Extract the (x, y) coordinate from the center of the cell holding the provided text.  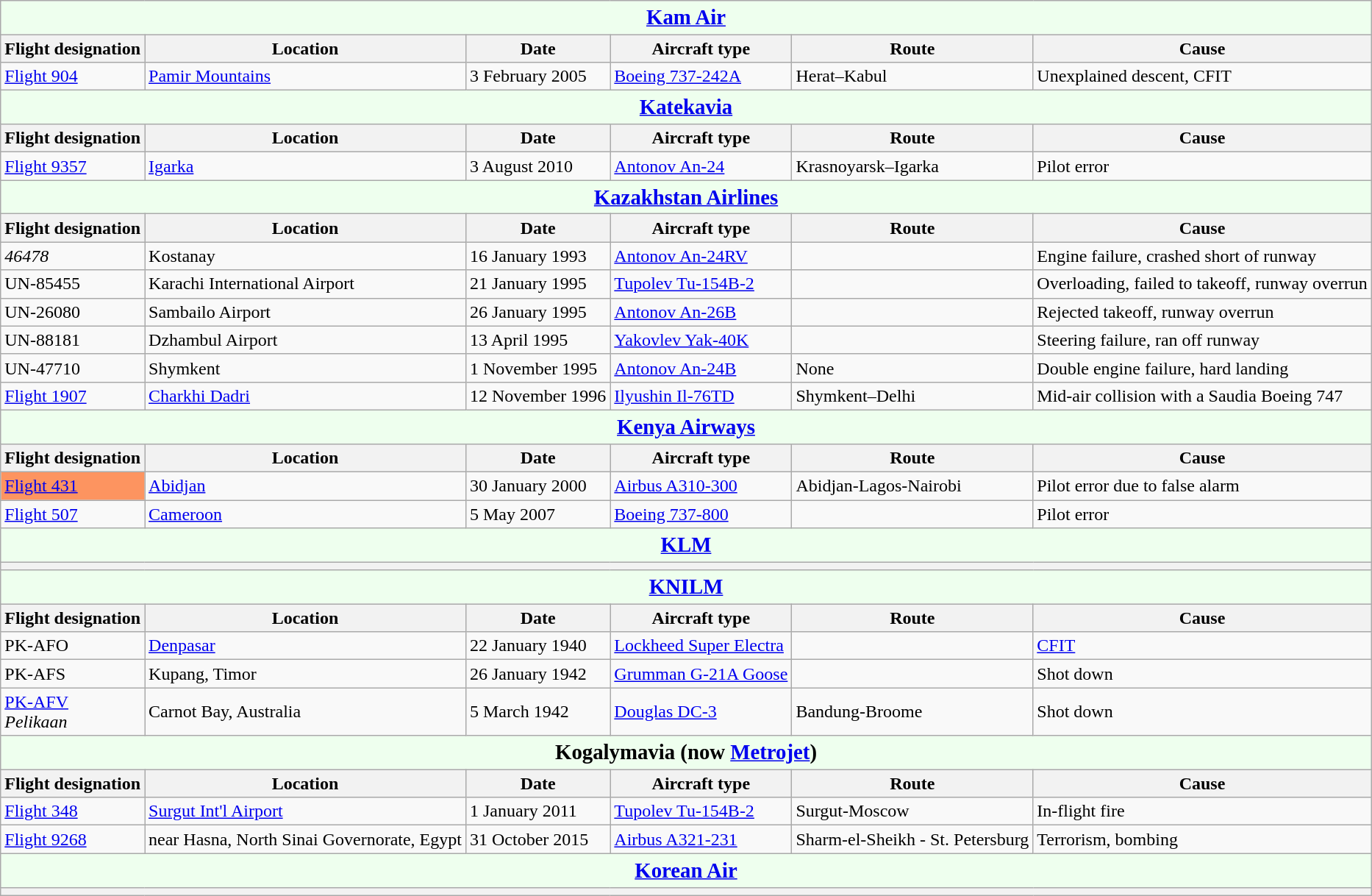
PK-AFVPelikaan (73, 712)
Pilot error due to false alarm (1202, 486)
Igarka (306, 166)
Flight 348 (73, 811)
Antonov An-24 (701, 166)
Rejected takeoff, runway overrun (1202, 312)
Lockheed Super Electra (701, 646)
Mid-air collision with a Saudia Boeing 747 (1202, 396)
Steering failure, ran off runway (1202, 340)
UN-88181 (73, 340)
UN-85455 (73, 284)
Flight 904 (73, 77)
Katekavia (686, 107)
Engine failure, crashed short of runway (1202, 256)
26 January 1995 (537, 312)
Korean Air (686, 870)
Sharm-el-Sheikh - St. Petersburg (912, 839)
46478 (73, 256)
Dzhambul Airport (306, 340)
Terrorism, bombing (1202, 839)
Kogalymavia (now Metrojet) (686, 753)
Flight 1907 (73, 396)
Unexplained descent, CFIT (1202, 77)
Charkhi Dadri (306, 396)
Airbus A321-231 (701, 839)
Antonov An-24RV (701, 256)
Double engine failure, hard landing (1202, 368)
UN-47710 (73, 368)
Denpasar (306, 646)
Bandung-Broome (912, 712)
PK-AFS (73, 674)
Boeing 737-242A (701, 77)
Flight 507 (73, 514)
Airbus A310-300 (701, 486)
Flight 9268 (73, 839)
13 April 1995 (537, 340)
Grumman G-21A Goose (701, 674)
Kostanay (306, 256)
5 May 2007 (537, 514)
1 January 2011 (537, 811)
Pamir Mountains (306, 77)
Antonov An-24B (701, 368)
Ilyushin Il-76TD (701, 396)
12 November 1996 (537, 396)
Krasnoyarsk–Igarka (912, 166)
Sambailo Airport (306, 312)
Kenya Airways (686, 427)
near Hasna, North Sinai Governorate, Egypt (306, 839)
KNILM (686, 587)
Boeing 737-800 (701, 514)
22 January 1940 (537, 646)
21 January 1995 (537, 284)
PK-AFO (73, 646)
In-flight fire (1202, 811)
Herat–Kabul (912, 77)
CFIT (1202, 646)
Abidjan (306, 486)
Antonov An-26B (701, 312)
Shymkent–Delhi (912, 396)
30 January 2000 (537, 486)
5 March 1942 (537, 712)
Cameroon (306, 514)
UN-26080 (73, 312)
Flight 431 (73, 486)
Douglas DC-3 (701, 712)
Karachi International Airport (306, 284)
Surgut-Moscow (912, 811)
26 January 1942 (537, 674)
Kupang, Timor (306, 674)
Abidjan-Lagos-Nairobi (912, 486)
Flight 9357 (73, 166)
Surgut Int'l Airport (306, 811)
16 January 1993 (537, 256)
3 August 2010 (537, 166)
Kam Air (686, 18)
1 November 1995 (537, 368)
Carnot Bay, Australia (306, 712)
None (912, 368)
31 October 2015 (537, 839)
3 February 2005 (537, 77)
Yakovlev Yak-40K (701, 340)
Shymkent (306, 368)
Kazakhstan Airlines (686, 197)
Overloading, failed to takeoff, runway overrun (1202, 284)
KLM (686, 545)
